Pinpoint the cell where the given text exists, returning its [X, Y] midpoint coordinate. 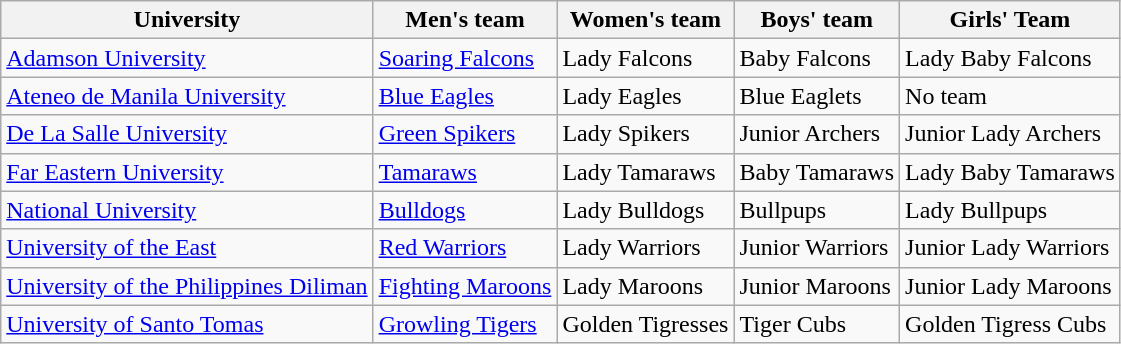
Tiger Cubs [817, 324]
Soaring Falcons [465, 58]
Golden Tigress Cubs [1010, 324]
Red Warriors [465, 248]
Junior Maroons [817, 286]
Lady Bullpups [1010, 210]
Blue Eagles [465, 96]
Junior Lady Warriors [1010, 248]
Growling Tigers [465, 324]
Junior Lady Maroons [1010, 286]
Tamaraws [465, 172]
Lady Spikers [646, 134]
Blue Eaglets [817, 96]
Lady Eagles [646, 96]
Junior Archers [817, 134]
De La Salle University [187, 134]
Golden Tigresses [646, 324]
No team [1010, 96]
Lady Maroons [646, 286]
National University [187, 210]
Lady Warriors [646, 248]
Junior Warriors [817, 248]
University [187, 20]
Lady Baby Tamaraws [1010, 172]
Junior Lady Archers [1010, 134]
Baby Tamaraws [817, 172]
University of Santo Tomas [187, 324]
Men's team [465, 20]
Bulldogs [465, 210]
Lady Baby Falcons [1010, 58]
Girls' Team [1010, 20]
Far Eastern University [187, 172]
Lady Falcons [646, 58]
Boys' team [817, 20]
Baby Falcons [817, 58]
Women's team [646, 20]
Adamson University [187, 58]
University of the Philippines Diliman [187, 286]
Ateneo de Manila University [187, 96]
Lady Bulldogs [646, 210]
Bullpups [817, 210]
University of the East [187, 248]
Green Spikers [465, 134]
Lady Tamaraws [646, 172]
Fighting Maroons [465, 286]
